For the text-containing cell, return its midpoint in [x, y] coordinate format. 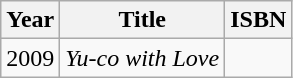
Yu-co with Love [142, 58]
Title [142, 20]
Year [30, 20]
ISBN [258, 20]
2009 [30, 58]
